Determine the [x, y] coordinate at the center of the cell enclosing the given text.  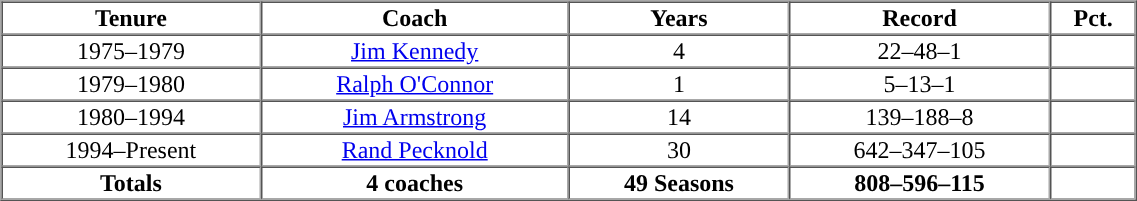
1980–1994 [132, 116]
Ralph O'Connor [414, 84]
808–596–115 [920, 182]
642–347–105 [920, 150]
1994–Present [132, 150]
1 [679, 84]
Record [920, 18]
22–48–1 [920, 50]
5–13–1 [920, 84]
1979–1980 [132, 84]
Jim Kennedy [414, 50]
139–188–8 [920, 116]
Pct. [1093, 18]
Coach [414, 18]
30 [679, 150]
Rand Pecknold [414, 150]
4 [679, 50]
Tenure [132, 18]
Years [679, 18]
49 Seasons [679, 182]
1975–1979 [132, 50]
Jim Armstrong [414, 116]
Totals [132, 182]
14 [679, 116]
4 coaches [414, 182]
